Pinpoint the cell where the given text exists, returning its (X, Y) midpoint coordinate. 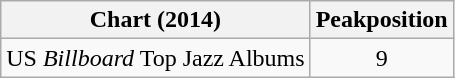
US Billboard Top Jazz Albums (156, 58)
Peakposition (382, 20)
Chart (2014) (156, 20)
9 (382, 58)
